Return the (x, y) coordinate for the center point of the cell that contains the specified text.  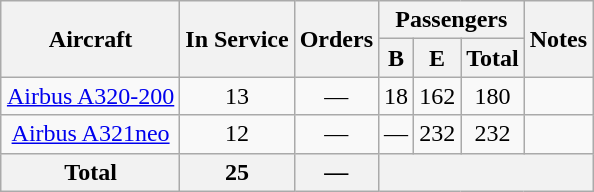
B (396, 58)
E (438, 58)
Aircraft (90, 39)
Passengers (452, 20)
Notes (558, 39)
162 (438, 96)
Airbus A321neo (90, 134)
25 (237, 172)
18 (396, 96)
In Service (237, 39)
180 (493, 96)
Orders (336, 39)
12 (237, 134)
Airbus A320-200 (90, 96)
13 (237, 96)
